Determine the (X, Y) coordinate at the center of the cell enclosing the given text.  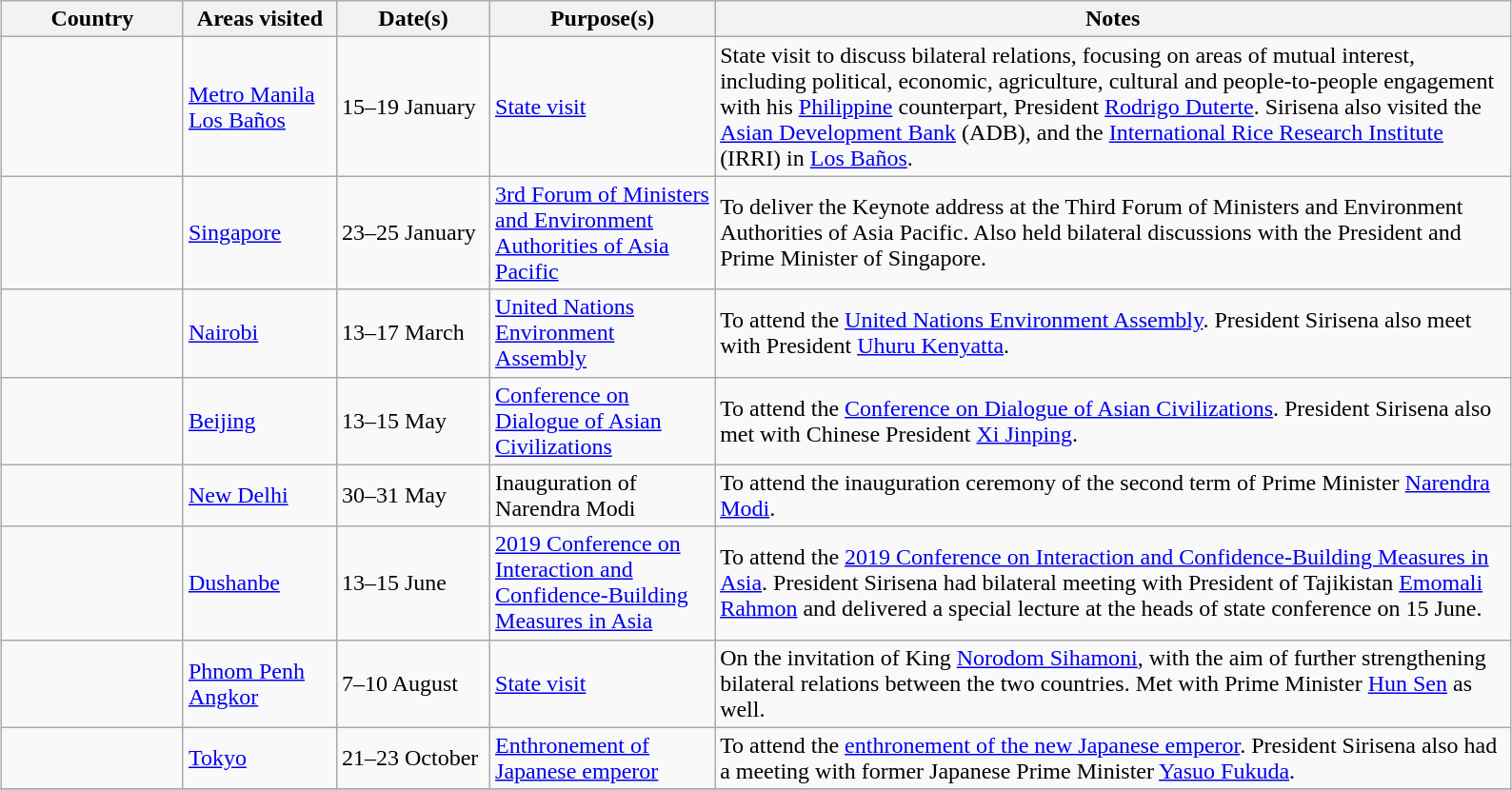
Country (91, 19)
13–17 March (413, 333)
3rd Forum of Ministers and Environment Authorities of Asia Pacific (603, 232)
Tokyo (259, 758)
Purpose(s) (603, 19)
30–31 May (413, 495)
To attend the enthronement of the new Japanese emperor. President Sirisena also had a meeting with former Japanese Prime Minister Yasuo Fukuda. (1113, 758)
13–15 June (413, 583)
23–25 January (413, 232)
Conference on Dialogue of Asian Civilizations (603, 421)
Dushanbe (259, 583)
15–19 January (413, 107)
13–15 May (413, 421)
Nairobi (259, 333)
Phnom PenhAngkor (259, 683)
New Delhi (259, 495)
United Nations Environment Assembly (603, 333)
To attend the Conference on Dialogue of Asian Civilizations. President Sirisena also met with Chinese President Xi Jinping. (1113, 421)
Inauguration of Narendra Modi (603, 495)
Notes (1113, 19)
Singapore (259, 232)
To attend the United Nations Environment Assembly. President Sirisena also meet with President Uhuru Kenyatta. (1113, 333)
Metro ManilaLos Baños (259, 107)
Enthronement of Japanese emperor (603, 758)
Beijing (259, 421)
21–23 October (413, 758)
To attend the inauguration ceremony of the second term of Prime Minister Narendra Modi. (1113, 495)
7–10 August (413, 683)
Date(s) (413, 19)
2019 Conference on Interaction and Confidence-Building Measures in Asia (603, 583)
Areas visited (259, 19)
